Locate the cell with the specified text and output its (X, Y) center coordinate. 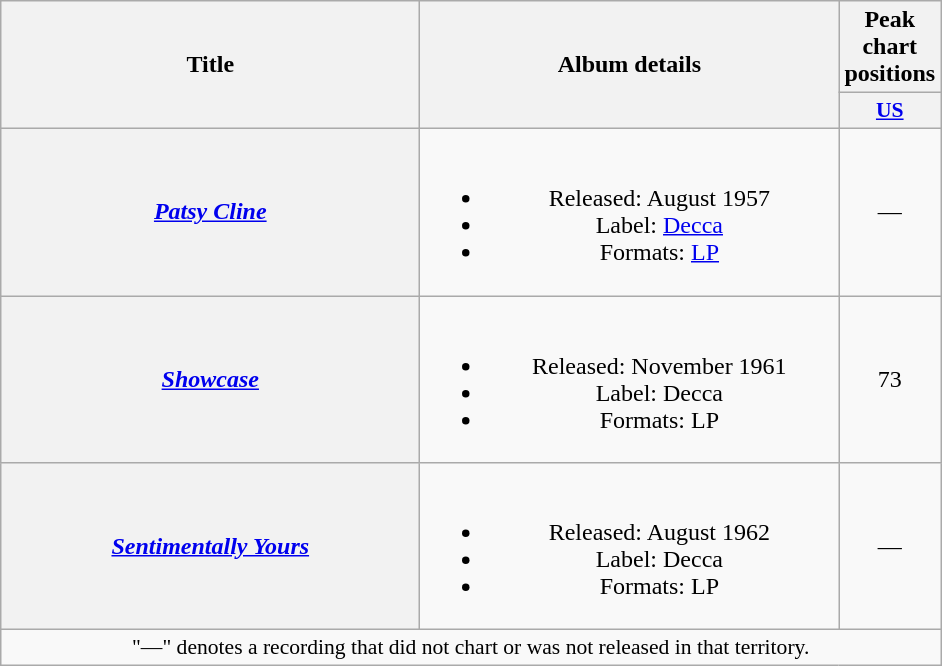
Peakchartpositions (890, 47)
Sentimentally Yours (210, 546)
"—" denotes a recording that did not chart or was not released in that territory. (471, 648)
Showcase (210, 380)
Album details (630, 65)
73 (890, 380)
Released: August 1957Label: Decca Formats: LP (630, 212)
Released: August 1962Label: Decca Formats: LP (630, 546)
Patsy Cline (210, 212)
Released: November 1961Label: Decca Formats: LP (630, 380)
US (890, 111)
Title (210, 65)
